Pinpoint the cell where the given text exists, returning its (x, y) midpoint coordinate. 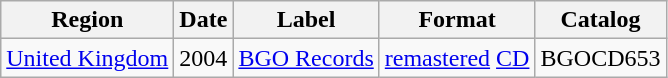
2004 (204, 58)
Date (204, 20)
Region (88, 20)
Label (306, 20)
BGOCD653 (600, 58)
BGO Records (306, 58)
Catalog (600, 20)
Format (457, 20)
United Kingdom (88, 58)
remastered CD (457, 58)
